Determine the [x, y] coordinate at the center of the cell enclosing the given text.  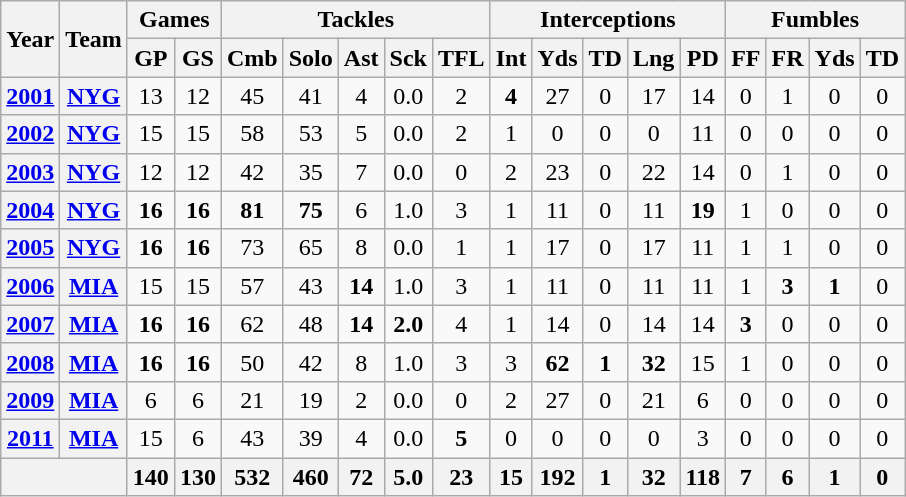
PD [703, 58]
192 [558, 477]
2005 [30, 248]
Solo [310, 58]
118 [703, 477]
Team [94, 39]
2001 [30, 96]
GS [198, 58]
Sck [408, 58]
Year [30, 39]
5.0 [408, 477]
45 [252, 96]
48 [310, 324]
41 [310, 96]
TFL [461, 58]
Ast [361, 58]
Tackles [356, 20]
460 [310, 477]
65 [310, 248]
13 [150, 96]
58 [252, 134]
2008 [30, 362]
72 [361, 477]
81 [252, 210]
FF [746, 58]
73 [252, 248]
140 [150, 477]
532 [252, 477]
75 [310, 210]
Games [174, 20]
2006 [30, 286]
53 [310, 134]
2003 [30, 172]
22 [653, 172]
35 [310, 172]
2009 [30, 400]
2002 [30, 134]
Cmb [252, 58]
2.0 [408, 324]
2007 [30, 324]
Interceptions [608, 20]
39 [310, 438]
130 [198, 477]
GP [150, 58]
2011 [30, 438]
57 [252, 286]
Int [511, 58]
Lng [653, 58]
50 [252, 362]
Fumbles [816, 20]
FR [788, 58]
2004 [30, 210]
